From the cell containing the given text, extract its center point as [X, Y] coordinate. 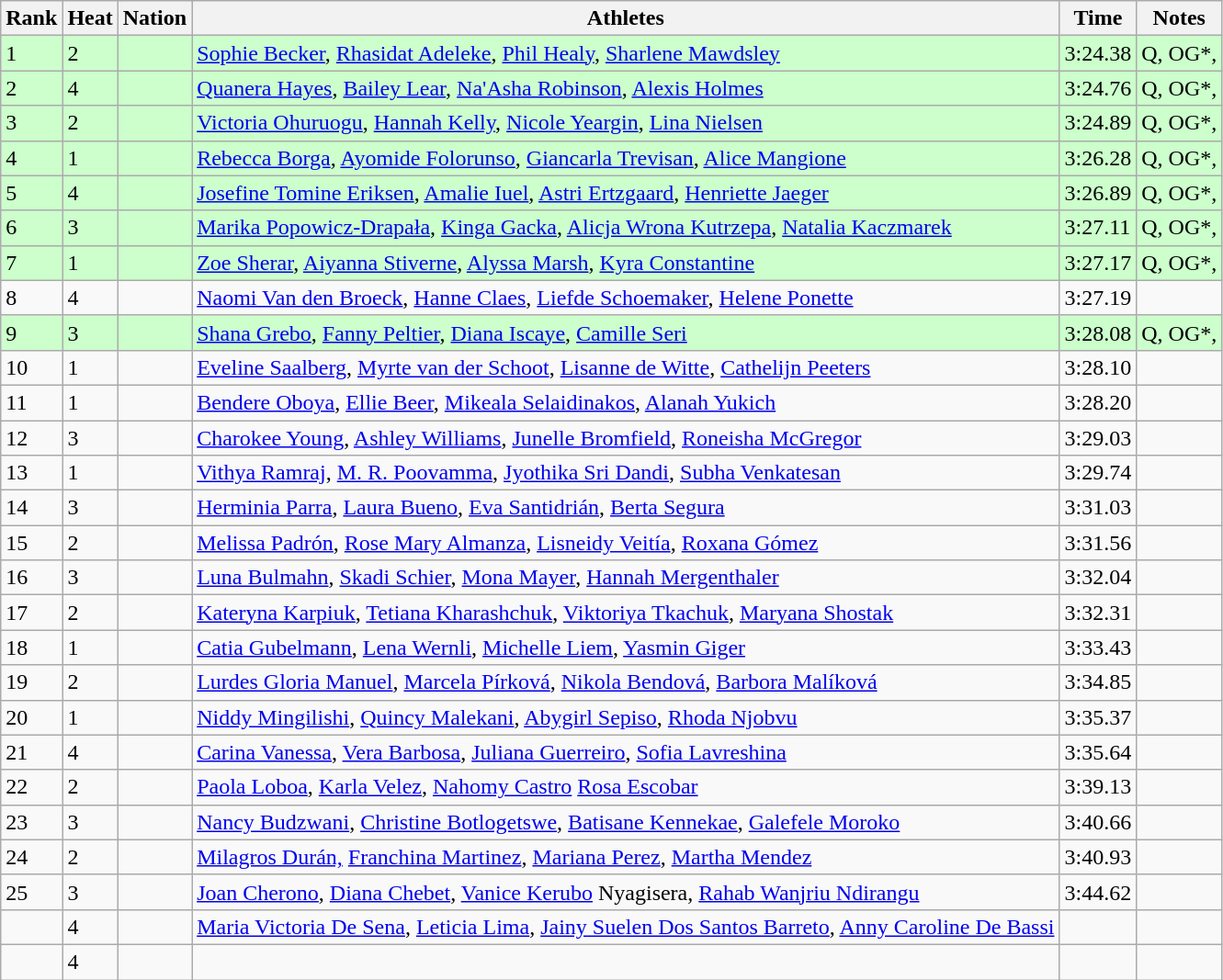
18 [31, 648]
3:33.43 [1098, 648]
3:35.37 [1098, 717]
15 [31, 543]
3:24.89 [1098, 123]
3:24.38 [1098, 53]
Bendere Oboya, Ellie Beer, Mikeala Selaidinakos, Alanah Yukich [626, 402]
3:35.64 [1098, 752]
Heat [90, 18]
21 [31, 752]
3:28.10 [1098, 367]
3:29.74 [1098, 473]
19 [31, 682]
Rebecca Borga, Ayomide Folorunso, Giancarla Trevisan, Alice Mangione [626, 158]
Zoe Sherar, Aiyanna Stiverne, Alyssa Marsh, Kyra Constantine [626, 263]
Herminia Parra, Laura Bueno, Eva Santidrián, Berta Segura [626, 508]
9 [31, 332]
Naomi Van den Broeck, Hanne Claes, Liefde Schoemaker, Helene Ponette [626, 298]
3:28.20 [1098, 402]
Time [1098, 18]
3:40.93 [1098, 857]
12 [31, 438]
16 [31, 578]
3:26.89 [1098, 193]
10 [31, 367]
Marika Popowicz-Drapała, Kinga Gacka, Alicja Wrona Kutrzepa, Natalia Kaczmarek [626, 228]
3:28.08 [1098, 332]
Victoria Ohuruogu, Hannah Kelly, Nicole Yeargin, Lina Nielsen [626, 123]
Maria Victoria De Sena, Leticia Lima, Jainy Suelen Dos Santos Barreto, Anny Caroline De Bassi [626, 927]
23 [31, 822]
Josefine Tomine Eriksen, Amalie Iuel, Astri Ertzgaard, Henriette Jaeger [626, 193]
3:44.62 [1098, 892]
20 [31, 717]
Rank [31, 18]
5 [31, 193]
22 [31, 787]
Niddy Mingilishi, Quincy Malekani, Abygirl Sepiso, Rhoda Njobvu [626, 717]
8 [31, 298]
17 [31, 613]
Quanera Hayes, Bailey Lear, Na'Asha Robinson, Alexis Holmes [626, 88]
Vithya Ramraj, M. R. Poovamma, Jyothika Sri Dandi, Subha Venkatesan [626, 473]
3:31.56 [1098, 543]
3:31.03 [1098, 508]
Luna Bulmahn, Skadi Schier, Mona Mayer, Hannah Mergenthaler [626, 578]
Sophie Becker, Rhasidat Adeleke, Phil Healy, Sharlene Mawdsley [626, 53]
3:27.19 [1098, 298]
3:26.28 [1098, 158]
Melissa Padrón, Rose Mary Almanza, Lisneidy Veitía, Roxana Gómez [626, 543]
25 [31, 892]
3:29.03 [1098, 438]
7 [31, 263]
Milagros Durán, Franchina Martinez, Mariana Perez, Martha Mendez [626, 857]
3:27.11 [1098, 228]
Eveline Saalberg, Myrte van der Schoot, Lisanne de Witte, Cathelijn Peeters [626, 367]
14 [31, 508]
3:32.04 [1098, 578]
3:40.66 [1098, 822]
Notes [1180, 18]
3:24.76 [1098, 88]
Joan Cherono, Diana Chebet, Vanice Kerubo Nyagisera, Rahab Wanjriu Ndirangu [626, 892]
3:39.13 [1098, 787]
Shana Grebo, Fanny Peltier, Diana Iscaye, Camille Seri [626, 332]
3:27.17 [1098, 263]
Lurdes Gloria Manuel, Marcela Pírková, Nikola Bendová, Barbora Malíková [626, 682]
Nancy Budzwani, Christine Botlogetswe, Batisane Kennekae, Galefele Moroko [626, 822]
6 [31, 228]
13 [31, 473]
Kateryna Karpiuk, Tetiana Kharashchuk, Viktoriya Tkachuk, Maryana Shostak [626, 613]
11 [31, 402]
3:32.31 [1098, 613]
24 [31, 857]
Charokee Young, Ashley Williams, Junelle Bromfield, Roneisha McGregor [626, 438]
Carina Vanessa, Vera Barbosa, Juliana Guerreiro, Sofia Lavreshina [626, 752]
Athletes [626, 18]
Catia Gubelmann, Lena Wernli, Michelle Liem, Yasmin Giger [626, 648]
3:34.85 [1098, 682]
Nation [154, 18]
Paola Loboa, Karla Velez, Nahomy Castro Rosa Escobar [626, 787]
